From the cell containing the given text, extract its center point as (x, y) coordinate. 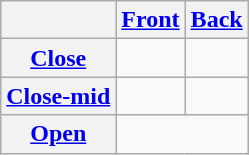
Close-mid (58, 96)
Front (150, 20)
Back (216, 20)
Close (58, 58)
Open (58, 134)
